Scan for the cell matching the given text and deliver its [x, y] coordinate at center. 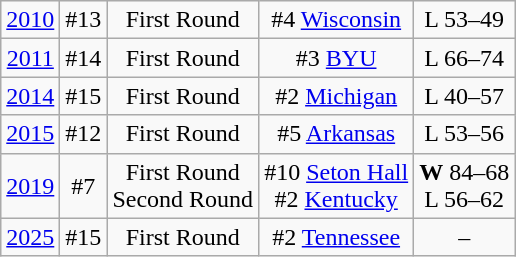
#5 Arkansas [336, 134]
#14 [84, 58]
#12 [84, 134]
L 40–57 [464, 96]
2019 [30, 186]
2014 [30, 96]
#3 BYU [336, 58]
#4 Wisconsin [336, 20]
#2 Tennessee [336, 237]
W 84–68L 56–62 [464, 186]
L 66–74 [464, 58]
2025 [30, 237]
#13 [84, 20]
#2 Michigan [336, 96]
– [464, 237]
#10 Seton Hall#2 Kentucky [336, 186]
First RoundSecond Round [183, 186]
2015 [30, 134]
L 53–49 [464, 20]
#7 [84, 186]
2011 [30, 58]
2010 [30, 20]
L 53–56 [464, 134]
